Return (X, Y) of the center of cell containing provided text 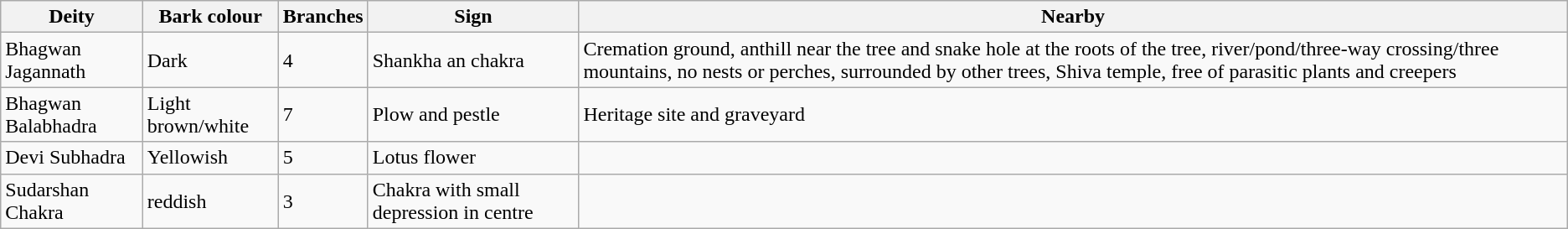
7 (323, 114)
Yellowish (210, 158)
Dark (210, 60)
Shankha an chakra (473, 60)
4 (323, 60)
Sign (473, 17)
Deity (72, 17)
Bhagwan Jagannath (72, 60)
Plow and pestle (473, 114)
3 (323, 201)
Bhagwan Balabhadra (72, 114)
Lotus flower (473, 158)
Heritage site and graveyard (1073, 114)
Sudarshan Chakra (72, 201)
Nearby (1073, 17)
Branches (323, 17)
Chakra with small depression in centre (473, 201)
Devi Subhadra (72, 158)
5 (323, 158)
Light brown/white (210, 114)
Bark colour (210, 17)
reddish (210, 201)
